From the cell containing the given text, extract its center point as (X, Y) coordinate. 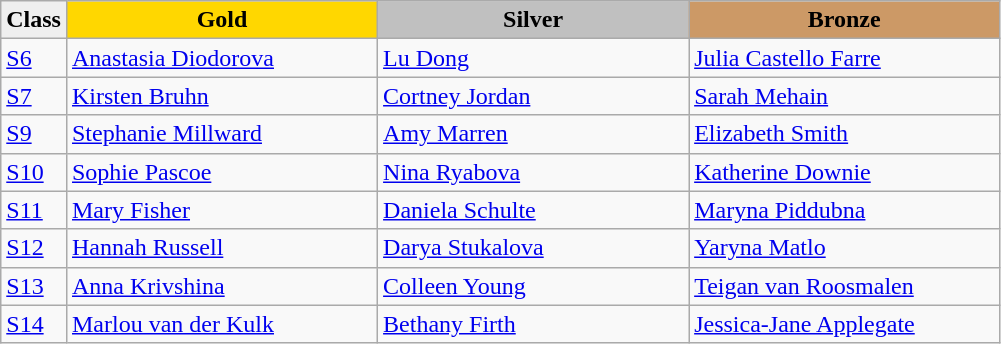
Hannah Russell (222, 248)
Gold (222, 20)
Jessica-Jane Applegate (844, 324)
Silver (534, 20)
Sophie Pascoe (222, 172)
Bronze (844, 20)
S11 (34, 210)
Julia Castello Farre (844, 58)
Bethany Firth (534, 324)
Class (34, 20)
Lu Dong (534, 58)
Teigan van Roosmalen (844, 286)
Stephanie Millward (222, 134)
S12 (34, 248)
Kirsten Bruhn (222, 96)
Cortney Jordan (534, 96)
S13 (34, 286)
Anastasia Diodorova (222, 58)
Marlou van der Kulk (222, 324)
Katherine Downie (844, 172)
Yaryna Matlo (844, 248)
Anna Krivshina (222, 286)
Colleen Young (534, 286)
S7 (34, 96)
Maryna Piddubna (844, 210)
S9 (34, 134)
Mary Fisher (222, 210)
Darya Stukalova (534, 248)
S6 (34, 58)
S14 (34, 324)
Amy Marren (534, 134)
Elizabeth Smith (844, 134)
Nina Ryabova (534, 172)
Daniela Schulte (534, 210)
Sarah Mehain (844, 96)
S10 (34, 172)
